Capture the cell that displays the provided text and extract its (X, Y) central coordinate. 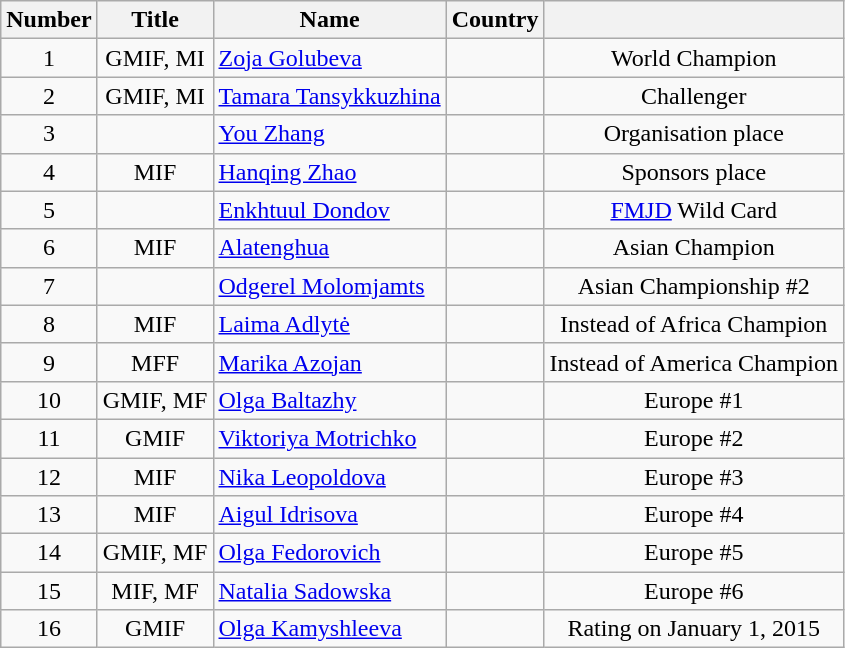
Olga Kamyshleeva (330, 629)
14 (49, 553)
16 (49, 629)
You Zhang (330, 134)
Name (330, 20)
Title (155, 20)
Europe #2 (694, 438)
Challenger (694, 96)
Natalia Sadowska (330, 591)
Europe #3 (694, 477)
Instead of Africa Champion (694, 324)
World Champion (694, 58)
Olga Fedorovich (330, 553)
Asian Championship #2 (694, 286)
Organisation place (694, 134)
Alatenghua (330, 248)
Rating on January 1, 2015 (694, 629)
Asian Champion (694, 248)
Enkhtuul Dondov (330, 210)
8 (49, 324)
Nika Leopoldova (330, 477)
6 (49, 248)
Odgerel Molomjamts (330, 286)
4 (49, 172)
5 (49, 210)
Aigul Idrisova (330, 515)
7 (49, 286)
11 (49, 438)
Laima Adlytė (330, 324)
9 (49, 362)
13 (49, 515)
3 (49, 134)
MFF (155, 362)
Europe #4 (694, 515)
Europe #1 (694, 400)
Country (495, 20)
FMJD Wild Card (694, 210)
Hanqing Zhao (330, 172)
1 (49, 58)
Viktoriya Motrichko (330, 438)
12 (49, 477)
Number (49, 20)
10 (49, 400)
2 (49, 96)
15 (49, 591)
Olga Baltazhy (330, 400)
Europe #5 (694, 553)
Europe #6 (694, 591)
MIF, MF (155, 591)
Sponsors place (694, 172)
Marika Azojan (330, 362)
Tamara Tansykkuzhina (330, 96)
Zoja Golubeva (330, 58)
Instead of America Champion (694, 362)
